Output the (X, Y) coordinate of the center of the cell containing the given text.  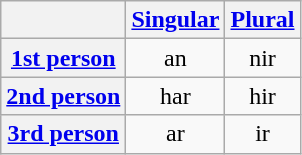
Singular (176, 20)
nir (262, 58)
ir (262, 134)
2nd person (64, 96)
Plural (262, 20)
har (176, 96)
1st person (64, 58)
an (176, 58)
ar (176, 134)
3rd person (64, 134)
hir (262, 96)
